Return the [x, y] coordinate for the center point of the cell that contains the specified text.  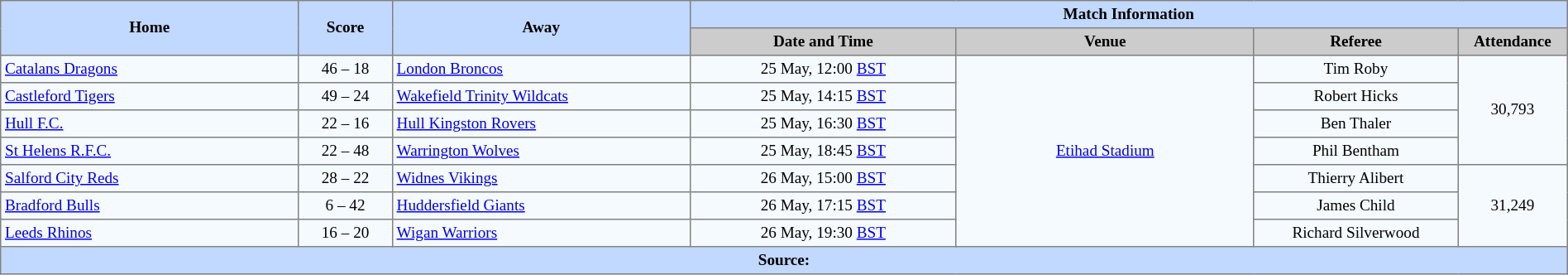
46 – 18 [346, 70]
London Broncos [541, 70]
Ben Thaler [1355, 124]
Date and Time [823, 41]
22 – 48 [346, 151]
Hull Kingston Rovers [541, 124]
30,793 [1513, 110]
Match Information [1128, 15]
22 – 16 [346, 124]
Castleford Tigers [150, 96]
Richard Silverwood [1355, 234]
Catalans Dragons [150, 70]
James Child [1355, 205]
Wigan Warriors [541, 234]
Tim Roby [1355, 70]
Away [541, 28]
26 May, 15:00 BST [823, 179]
Bradford Bulls [150, 205]
31,249 [1513, 205]
26 May, 19:30 BST [823, 234]
Leeds Rhinos [150, 234]
Phil Bentham [1355, 151]
Huddersfield Giants [541, 205]
16 – 20 [346, 234]
Home [150, 28]
Widnes Vikings [541, 179]
26 May, 17:15 BST [823, 205]
Attendance [1513, 41]
6 – 42 [346, 205]
Etihad Stadium [1105, 151]
Wakefield Trinity Wildcats [541, 96]
25 May, 14:15 BST [823, 96]
Venue [1105, 41]
Salford City Reds [150, 179]
49 – 24 [346, 96]
St Helens R.F.C. [150, 151]
25 May, 16:30 BST [823, 124]
Robert Hicks [1355, 96]
25 May, 12:00 BST [823, 70]
Source: [784, 260]
28 – 22 [346, 179]
Score [346, 28]
Referee [1355, 41]
Warrington Wolves [541, 151]
Hull F.C. [150, 124]
Thierry Alibert [1355, 179]
25 May, 18:45 BST [823, 151]
